Return the [x, y] coordinate for the center point of the cell that contains the specified text.  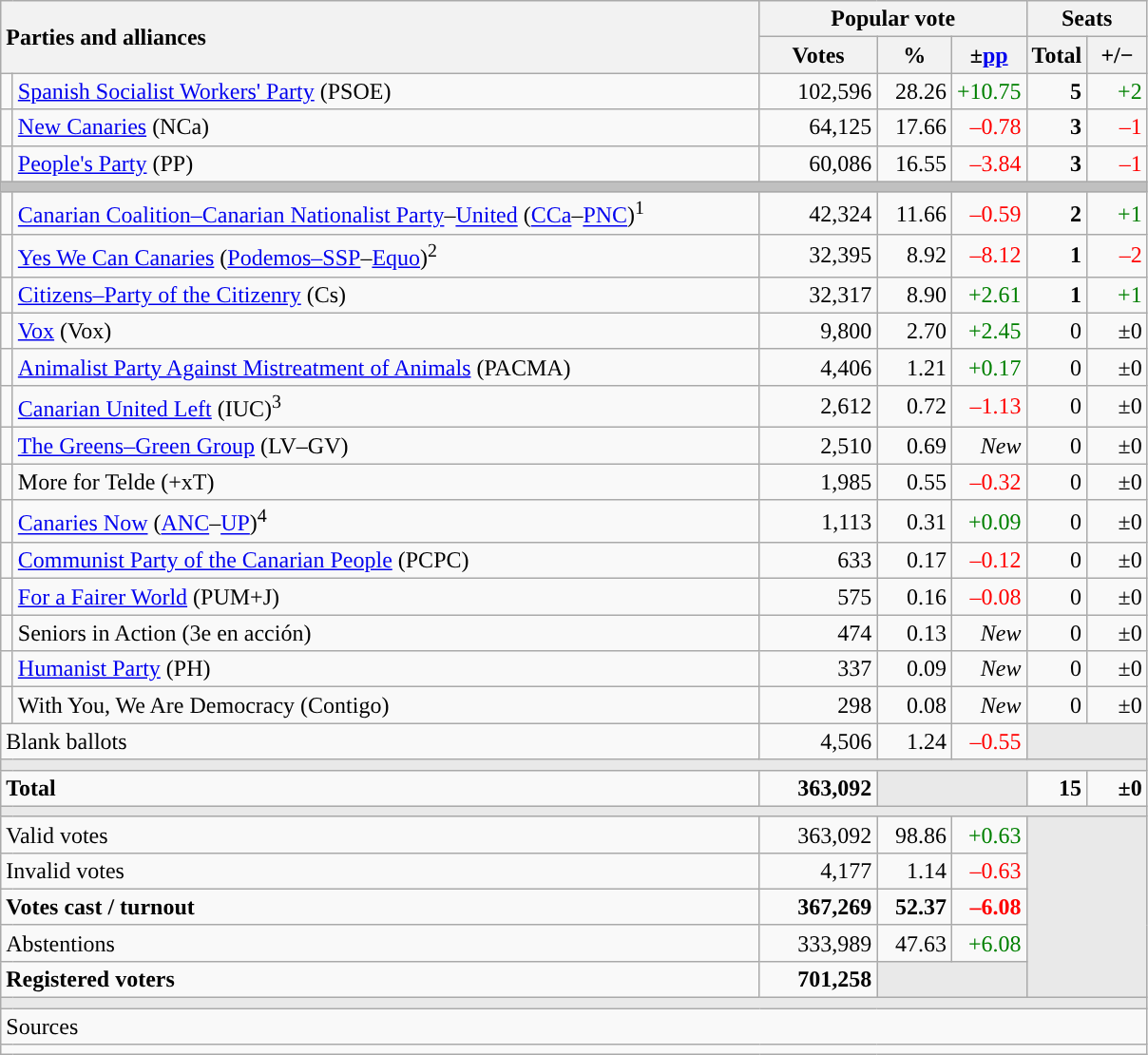
+6.08 [988, 943]
Blank ballots [380, 741]
–3.84 [988, 163]
1.21 [914, 367]
8.90 [914, 295]
Invalid votes [380, 871]
32,395 [818, 257]
Seniors in Action (3e en acción) [386, 633]
633 [818, 561]
+0.09 [988, 521]
16.55 [914, 163]
47.63 [914, 943]
1.24 [914, 741]
98.86 [914, 834]
More for Telde (+xT) [386, 482]
575 [818, 597]
60,086 [818, 163]
4,177 [818, 871]
–0.32 [988, 482]
102,596 [818, 91]
Vox (Vox) [386, 331]
28.26 [914, 91]
Animalist Party Against Mistreatment of Animals (PACMA) [386, 367]
–0.55 [988, 741]
0.09 [914, 669]
15 [1057, 788]
Citizens–Party of the Citizenry (Cs) [386, 295]
0.08 [914, 705]
The Greens–Green Group (LV–GV) [386, 446]
0.16 [914, 597]
Yes We Can Canaries (Podemos–SSP–Equo)2 [386, 257]
–0.63 [988, 871]
1,985 [818, 482]
+2.61 [988, 295]
4,506 [818, 741]
367,269 [818, 907]
+/− [1118, 55]
5 [1057, 91]
For a Fairer World (PUM+J) [386, 597]
With You, We Are Democracy (Contigo) [386, 705]
8.92 [914, 257]
474 [818, 633]
–2 [1118, 257]
0.69 [914, 446]
298 [818, 705]
0.13 [914, 633]
9,800 [818, 331]
Sources [574, 1026]
Popular vote [893, 19]
2,510 [818, 446]
1.14 [914, 871]
Humanist Party (PH) [386, 669]
Canarian Coalition–Canarian Nationalist Party–United (CCa–PNC)1 [386, 213]
–6.08 [988, 907]
Canarian United Left (IUC)3 [386, 407]
–0.12 [988, 561]
0.17 [914, 561]
337 [818, 669]
333,989 [818, 943]
Communist Party of the Canarian People (PCPC) [386, 561]
Canaries Now (ANC–UP)4 [386, 521]
–1.13 [988, 407]
+0.63 [988, 834]
Parties and alliances [380, 37]
64,125 [818, 127]
+2.45 [988, 331]
0.72 [914, 407]
Abstentions [380, 943]
+2 [1118, 91]
52.37 [914, 907]
+10.75 [988, 91]
701,258 [818, 979]
0.31 [914, 521]
Registered voters [380, 979]
Spanish Socialist Workers' Party (PSOE) [386, 91]
32,317 [818, 295]
0.55 [914, 482]
–0.59 [988, 213]
2.70 [914, 331]
2,612 [818, 407]
11.66 [914, 213]
1,113 [818, 521]
–0.08 [988, 597]
–8.12 [988, 257]
2 [1057, 213]
People's Party (PP) [386, 163]
±pp [988, 55]
Valid votes [380, 834]
% [914, 55]
Seats [1087, 19]
17.66 [914, 127]
New Canaries (NCa) [386, 127]
–0.78 [988, 127]
42,324 [818, 213]
4,406 [818, 367]
Votes [818, 55]
+0.17 [988, 367]
Votes cast / turnout [380, 907]
